Return the [x, y] coordinate for the center point of the cell that contains the specified text.  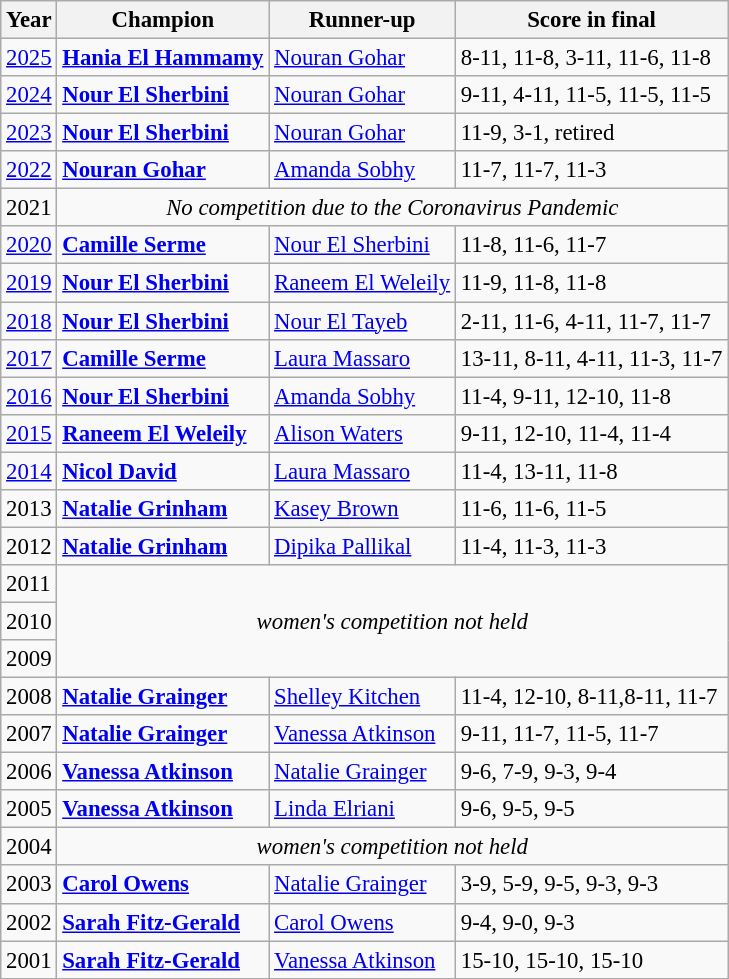
13-11, 8-11, 4-11, 11-3, 11-7 [592, 358]
2025 [29, 58]
Kasey Brown [362, 509]
2001 [29, 960]
2008 [29, 697]
2005 [29, 809]
2010 [29, 621]
2022 [29, 170]
2006 [29, 772]
9-6, 9-5, 9-5 [592, 809]
9-4, 9-0, 9-3 [592, 922]
2012 [29, 546]
2013 [29, 509]
9-11, 11-7, 11-5, 11-7 [592, 734]
Nour El Tayeb [362, 321]
2023 [29, 133]
2007 [29, 734]
2016 [29, 396]
2021 [29, 208]
11-4, 9-11, 12-10, 11-8 [592, 396]
11-4, 11-3, 11-3 [592, 546]
11-4, 13-11, 11-8 [592, 471]
11-7, 11-7, 11-3 [592, 170]
11-4, 12-10, 8-11,8-11, 11-7 [592, 697]
Runner-up [362, 20]
Nicol David [163, 471]
2020 [29, 245]
2017 [29, 358]
Shelley Kitchen [362, 697]
2009 [29, 659]
9-11, 12-10, 11-4, 11-4 [592, 433]
2-11, 11-6, 4-11, 11-7, 11-7 [592, 321]
Linda Elriani [362, 809]
15-10, 15-10, 15-10 [592, 960]
11-9, 3-1, retired [592, 133]
2004 [29, 847]
11-9, 11-8, 11-8 [592, 283]
Year [29, 20]
2003 [29, 885]
2024 [29, 95]
2014 [29, 471]
Hania El Hammamy [163, 58]
8-11, 11-8, 3-11, 11-6, 11-8 [592, 58]
2019 [29, 283]
No competition due to the Coronavirus Pandemic [392, 208]
Alison Waters [362, 433]
9-6, 7-9, 9-3, 9-4 [592, 772]
2011 [29, 584]
3-9, 5-9, 9-5, 9-3, 9-3 [592, 885]
9-11, 4-11, 11-5, 11-5, 11-5 [592, 95]
11-6, 11-6, 11-5 [592, 509]
2002 [29, 922]
2018 [29, 321]
Dipika Pallikal [362, 546]
11-8, 11-6, 11-7 [592, 245]
Champion [163, 20]
Score in final [592, 20]
2015 [29, 433]
